Capture the cell that displays the provided text and extract its (X, Y) central coordinate. 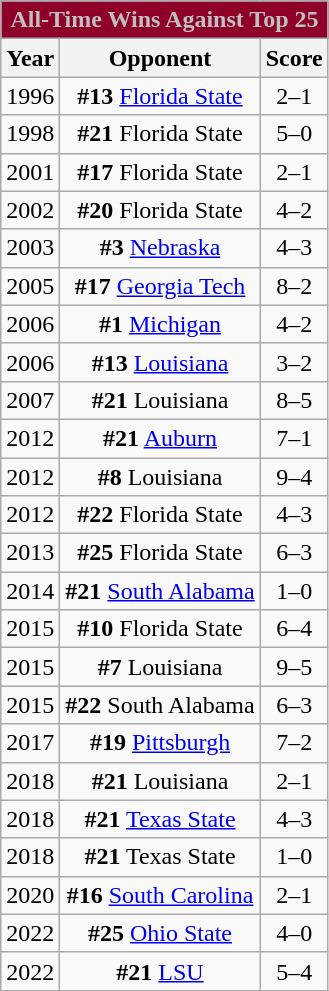
2014 (30, 591)
4–0 (294, 933)
#3 Nebraska (160, 248)
1996 (30, 96)
2007 (30, 400)
#10 Florida State (160, 629)
#16 South Carolina (160, 895)
#20 Florida State (160, 210)
All-Time Wins Against Top 25 (164, 20)
#22 Florida State (160, 515)
2003 (30, 248)
7–1 (294, 438)
#1 Michigan (160, 324)
7–2 (294, 743)
2005 (30, 286)
#17 Georgia Tech (160, 286)
#21 South Alabama (160, 591)
6–4 (294, 629)
#13 Florida State (160, 96)
#8 Louisiana (160, 477)
#25 Florida State (160, 553)
#21 LSU (160, 971)
#17 Florida State (160, 172)
5–4 (294, 971)
#25 Ohio State (160, 933)
#21 Florida State (160, 134)
Year (30, 58)
2002 (30, 210)
2020 (30, 895)
3–2 (294, 362)
8–2 (294, 286)
2017 (30, 743)
1998 (30, 134)
2001 (30, 172)
#21 Auburn (160, 438)
#22 South Alabama (160, 705)
#13 Louisiana (160, 362)
Opponent (160, 58)
9–5 (294, 667)
#7 Louisiana (160, 667)
9–4 (294, 477)
Score (294, 58)
5–0 (294, 134)
2013 (30, 553)
8–5 (294, 400)
#19 Pittsburgh (160, 743)
